Locate the cell with the specified text and output its [X, Y] center coordinate. 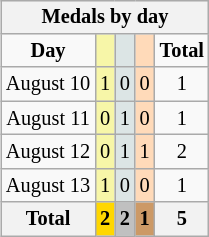
August 12 [48, 152]
August 13 [48, 185]
Medals by day [105, 17]
August 10 [48, 84]
August 11 [48, 118]
Day [48, 51]
5 [182, 219]
